Provide the [X, Y] coordinate of the cell's center where the given text is located.  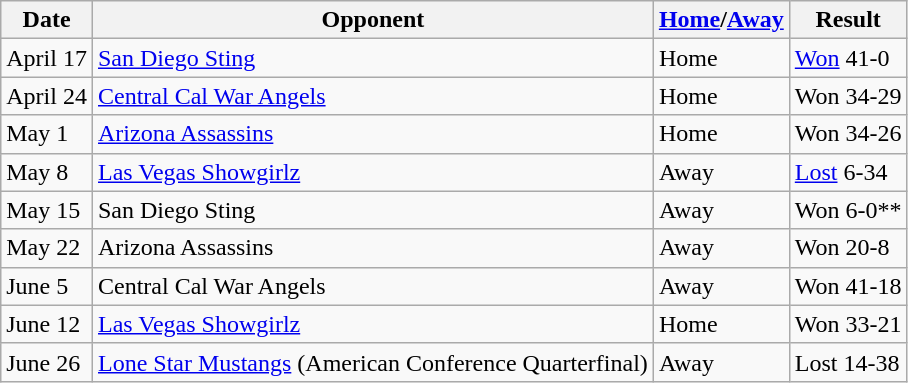
Won 33-21 [848, 324]
Lost 14-38 [848, 362]
Date [47, 20]
Won 20-8 [848, 248]
Won 34-26 [848, 134]
April 24 [47, 96]
June 5 [47, 286]
June 26 [47, 362]
Won 41-0 [848, 58]
April 17 [47, 58]
Result [848, 20]
May 22 [47, 248]
Lost 6-34 [848, 172]
May 1 [47, 134]
May 8 [47, 172]
May 15 [47, 210]
Home/Away [721, 20]
June 12 [47, 324]
Won 6-0** [848, 210]
Won 34-29 [848, 96]
Lone Star Mustangs (American Conference Quarterfinal) [372, 362]
Won 41-18 [848, 286]
Opponent [372, 20]
